Provide the [x, y] coordinate of the cell's center where the given text is located.  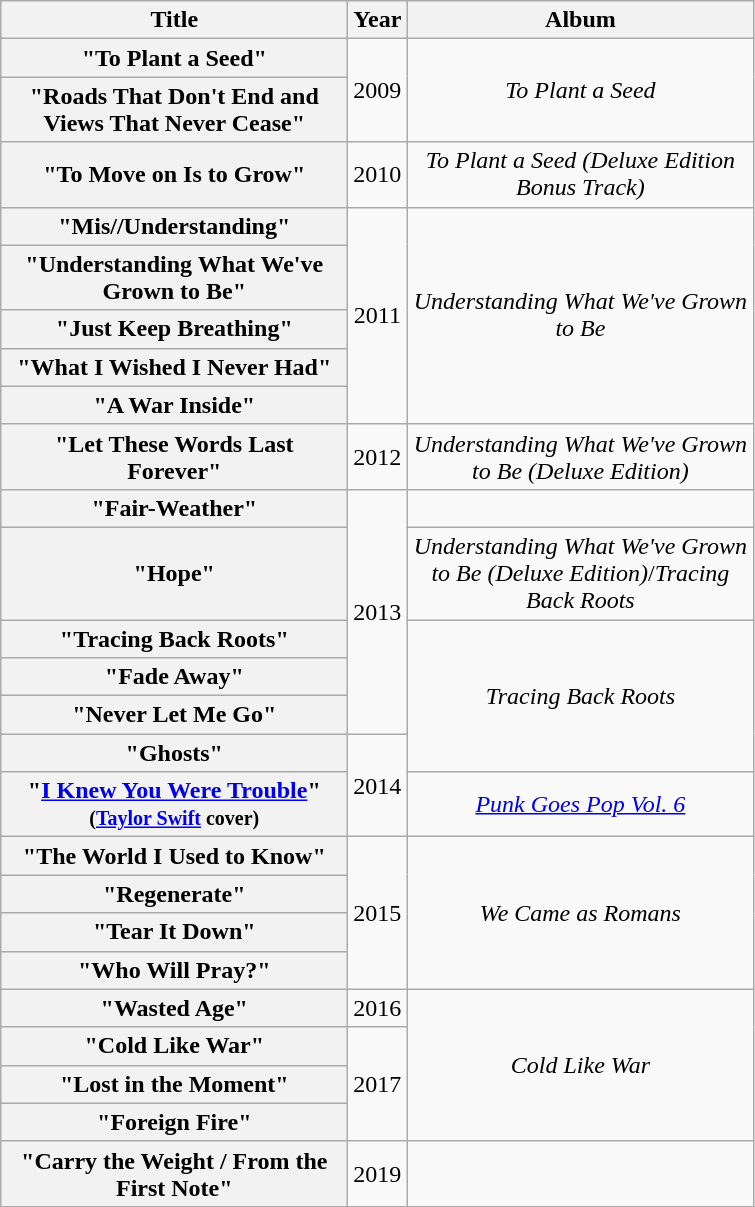
"What I Wished I Never Had" [174, 367]
2016 [378, 1008]
2019 [378, 1174]
Album [580, 20]
"Fair-Weather" [174, 508]
2012 [378, 456]
"The World I Used to Know" [174, 856]
"Mis//Understanding" [174, 226]
2015 [378, 913]
"Lost in the Moment" [174, 1084]
"Just Keep Breathing" [174, 329]
To Plant a Seed [580, 90]
Understanding What We've Grown to Be [580, 316]
2017 [378, 1084]
"Regenerate" [174, 894]
Understanding What We've Grown to Be (Deluxe Edition) [580, 456]
"Tear It Down" [174, 932]
"Tracing Back Roots" [174, 639]
2011 [378, 316]
Title [174, 20]
Punk Goes Pop Vol. 6 [580, 804]
2014 [378, 786]
"Roads That Don't End and Views That Never Cease" [174, 110]
2013 [378, 611]
"Understanding What We've Grown to Be" [174, 278]
"Foreign Fire" [174, 1122]
"Cold Like War" [174, 1046]
"Never Let Me Go" [174, 715]
2009 [378, 90]
"To Plant a Seed" [174, 58]
"I Knew You Were Trouble" (Taylor Swift cover) [174, 804]
Year [378, 20]
"Fade Away" [174, 677]
"Ghosts" [174, 753]
"Carry the Weight / From the First Note" [174, 1174]
"Wasted Age" [174, 1008]
We Came as Romans [580, 913]
"To Move on Is to Grow" [174, 174]
"Hope" [174, 573]
2010 [378, 174]
Tracing Back Roots [580, 696]
"A War Inside" [174, 405]
To Plant a Seed (Deluxe Edition Bonus Track) [580, 174]
Understanding What We've Grown to Be (Deluxe Edition)/Tracing Back Roots [580, 573]
Cold Like War [580, 1065]
"Let These Words Last Forever" [174, 456]
"Who Will Pray?" [174, 970]
